Pinpoint the cell where the given text exists, returning its [x, y] midpoint coordinate. 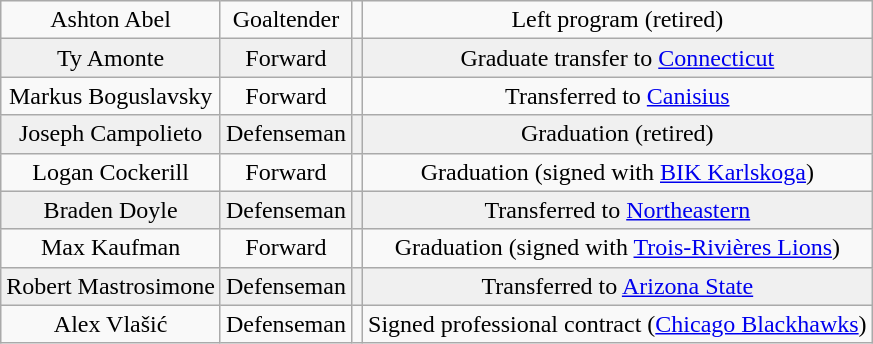
Ty Amonte [111, 58]
Transferred to Northeastern [618, 210]
Max Kaufman [111, 248]
Logan Cockerill [111, 172]
Graduation (signed with Trois-Rivières Lions) [618, 248]
Joseph Campolieto [111, 134]
Graduation (retired) [618, 134]
Signed professional contract (Chicago Blackhawks) [618, 324]
Graduation (signed with BIK Karlskoga) [618, 172]
Braden Doyle [111, 210]
Ashton Abel [111, 20]
Graduate transfer to Connecticut [618, 58]
Transferred to Canisius [618, 96]
Goaltender [286, 20]
Robert Mastrosimone [111, 286]
Left program (retired) [618, 20]
Alex Vlašić [111, 324]
Transferred to Arizona State [618, 286]
Markus Boguslavsky [111, 96]
